Return (X, Y) of the center of cell containing provided text 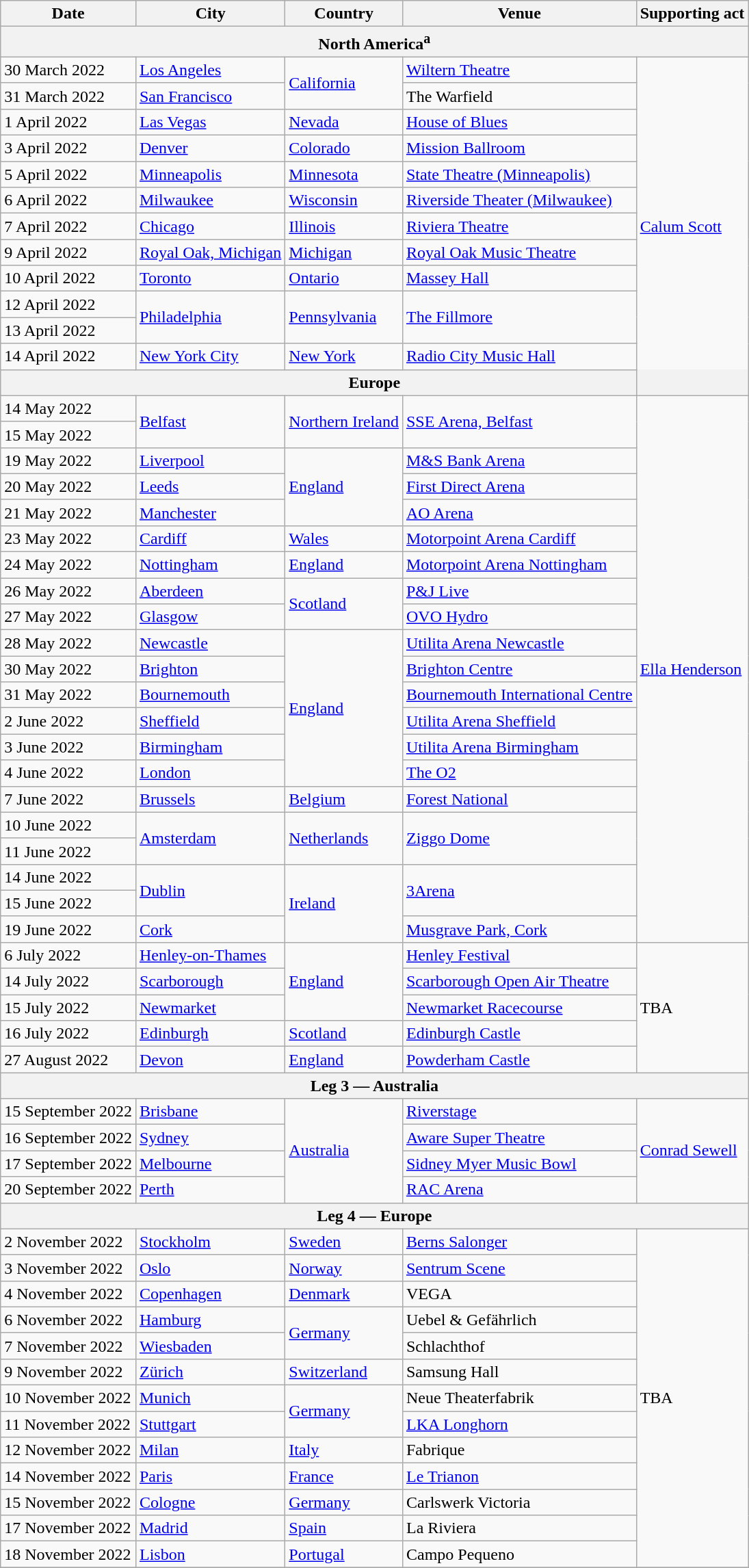
Sweden (344, 1242)
Minnesota (344, 174)
VEGA (519, 1294)
12 November 2022 (68, 1450)
16 July 2022 (68, 1034)
California (344, 83)
Riviera Theatre (519, 226)
Minneapolis (210, 174)
Radio City Music Hall (519, 356)
Belgium (344, 799)
Devon (210, 1060)
30 March 2022 (68, 70)
15 November 2022 (68, 1502)
Sydney (210, 1138)
Leg 4 — Europe (375, 1216)
Massey Hall (519, 278)
Brighton Centre (519, 669)
Amsterdam (210, 838)
Stuttgart (210, 1424)
Brisbane (210, 1112)
20 May 2022 (68, 486)
House of Blues (519, 122)
Wisconsin (344, 200)
Supporting act (692, 14)
Munich (210, 1398)
Bournemouth (210, 695)
15 July 2022 (68, 1008)
North Americaa (375, 42)
Birmingham (210, 747)
Fabrique (519, 1450)
Philadelphia (210, 317)
Northern Ireland (344, 421)
14 July 2022 (68, 982)
19 May 2022 (68, 460)
Australia (344, 1151)
City (210, 14)
Ella Henderson (692, 669)
Newcastle (210, 643)
OVO Hydro (519, 617)
Venue (519, 14)
Milwaukee (210, 200)
Glasgow (210, 617)
Neue Theaterfabrik (519, 1398)
31 May 2022 (68, 695)
Switzerland (344, 1372)
Newmarket Racecourse (519, 1008)
Edinburgh Castle (519, 1034)
Europe (375, 382)
4 November 2022 (68, 1294)
Samsung Hall (519, 1372)
First Direct Arena (519, 486)
SSE Arena, Belfast (519, 421)
17 November 2022 (68, 1528)
7 November 2022 (68, 1346)
Oslo (210, 1268)
Bournemouth International Centre (519, 695)
Le Trianon (519, 1476)
Henley Festival (519, 955)
San Francisco (210, 96)
2 June 2022 (68, 721)
16 September 2022 (68, 1138)
Sidney Myer Music Bowl (519, 1164)
6 November 2022 (68, 1320)
Michigan (344, 252)
P&J Live (519, 591)
Brighton (210, 669)
Edinburgh (210, 1034)
AO Arena (519, 512)
Schlachthof (519, 1346)
Utilita Arena Newcastle (519, 643)
Powderham Castle (519, 1060)
9 April 2022 (68, 252)
31 March 2022 (68, 96)
Belfast (210, 421)
Las Vegas (210, 122)
Aberdeen (210, 591)
Perth (210, 1190)
The Warfield (519, 96)
3 June 2022 (68, 747)
6 April 2022 (68, 200)
Stockholm (210, 1242)
26 May 2022 (68, 591)
Royal Oak Music Theatre (519, 252)
20 September 2022 (68, 1190)
6 July 2022 (68, 955)
Carlswerk Victoria (519, 1502)
Utilita Arena Sheffield (519, 721)
The Fillmore (519, 317)
Brussels (210, 799)
France (344, 1476)
Paris (210, 1476)
15 June 2022 (68, 903)
LKA Longhorn (519, 1424)
19 June 2022 (68, 929)
Motorpoint Arena Cardiff (519, 538)
Dublin (210, 890)
Zürich (210, 1372)
La Riviera (519, 1528)
3Arena (519, 890)
Illinois (344, 226)
15 September 2022 (68, 1112)
24 May 2022 (68, 565)
Sheffield (210, 721)
Motorpoint Arena Nottingham (519, 565)
Toronto (210, 278)
Pennsylvania (344, 317)
Forest National (519, 799)
Cologne (210, 1502)
17 September 2022 (68, 1164)
Uebel & Gefährlich (519, 1320)
Denver (210, 148)
9 November 2022 (68, 1372)
23 May 2022 (68, 538)
Scarborough (210, 982)
Liverpool (210, 460)
Milan (210, 1450)
Manchester (210, 512)
New York (344, 356)
Riverside Theater (Milwaukee) (519, 200)
Denmark (344, 1294)
Campo Pequeno (519, 1554)
Portugal (344, 1554)
Madrid (210, 1528)
Chicago (210, 226)
Mission Ballroom (519, 148)
10 June 2022 (68, 825)
Lisbon (210, 1554)
10 November 2022 (68, 1398)
14 June 2022 (68, 877)
Leg 3 — Australia (375, 1086)
14 November 2022 (68, 1476)
Italy (344, 1450)
Scarborough Open Air Theatre (519, 982)
Royal Oak, Michigan (210, 252)
Wiesbaden (210, 1346)
Date (68, 14)
Los Angeles (210, 70)
Leeds (210, 486)
State Theatre (Minneapolis) (519, 174)
27 May 2022 (68, 617)
The O2 (519, 773)
Wales (344, 538)
Ontario (344, 278)
4 June 2022 (68, 773)
14 May 2022 (68, 408)
Copenhagen (210, 1294)
Netherlands (344, 838)
30 May 2022 (68, 669)
18 November 2022 (68, 1554)
Cork (210, 929)
Sentrum Scene (519, 1268)
Wiltern Theatre (519, 70)
Utilita Arena Birmingham (519, 747)
New York City (210, 356)
1 April 2022 (68, 122)
15 May 2022 (68, 434)
13 April 2022 (68, 330)
7 April 2022 (68, 226)
14 April 2022 (68, 356)
21 May 2022 (68, 512)
Ireland (344, 903)
RAC Arena (519, 1190)
Spain (344, 1528)
Country (344, 14)
Melbourne (210, 1164)
Nottingham (210, 565)
27 August 2022 (68, 1060)
12 April 2022 (68, 304)
Aware Super Theatre (519, 1138)
Conrad Sewell (692, 1151)
Colorado (344, 148)
Henley-on-Thames (210, 955)
10 April 2022 (68, 278)
Norway (344, 1268)
M&S Bank Arena (519, 460)
11 June 2022 (68, 851)
Calum Scott (692, 226)
Riverstage (519, 1112)
London (210, 773)
5 April 2022 (68, 174)
Musgrave Park, Cork (519, 929)
2 November 2022 (68, 1242)
Ziggo Dome (519, 838)
Nevada (344, 122)
Newmarket (210, 1008)
Berns Salonger (519, 1242)
7 June 2022 (68, 799)
Hamburg (210, 1320)
3 November 2022 (68, 1268)
3 April 2022 (68, 148)
Cardiff (210, 538)
11 November 2022 (68, 1424)
28 May 2022 (68, 643)
